Locate the cell with the specified text and output its [X, Y] center coordinate. 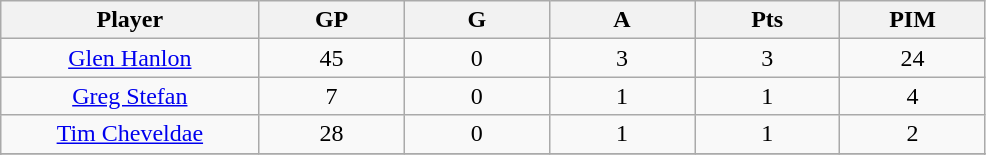
28 [332, 134]
Glen Hanlon [130, 58]
2 [912, 134]
4 [912, 96]
PIM [912, 20]
G [476, 20]
Player [130, 20]
Pts [768, 20]
7 [332, 96]
24 [912, 58]
A [622, 20]
GP [332, 20]
45 [332, 58]
Tim Cheveldae [130, 134]
Greg Stefan [130, 96]
